Capture the cell that displays the provided text and extract its [X, Y] central coordinate. 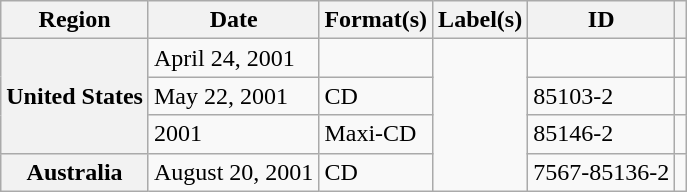
May 22, 2001 [233, 96]
7567-85136-2 [602, 172]
85103-2 [602, 96]
ID [602, 20]
United States [75, 96]
Label(s) [480, 20]
Format(s) [376, 20]
August 20, 2001 [233, 172]
Australia [75, 172]
Region [75, 20]
Date [233, 20]
85146-2 [602, 134]
Maxi-CD [376, 134]
2001 [233, 134]
April 24, 2001 [233, 58]
